Return [x, y] of the center of cell containing provided text 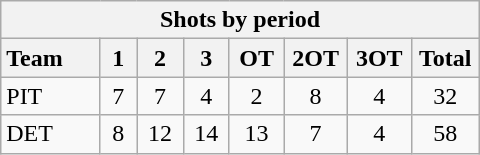
12 [160, 134]
58 [445, 134]
1 [118, 58]
PIT [50, 96]
Team [50, 58]
3 [206, 58]
Total [445, 58]
DET [50, 134]
32 [445, 96]
2OT [316, 58]
Shots by period [240, 20]
14 [206, 134]
13 [256, 134]
OT [256, 58]
3OT [379, 58]
